Detect which cell encompasses the target text, then output its (x, y) center coordinate. 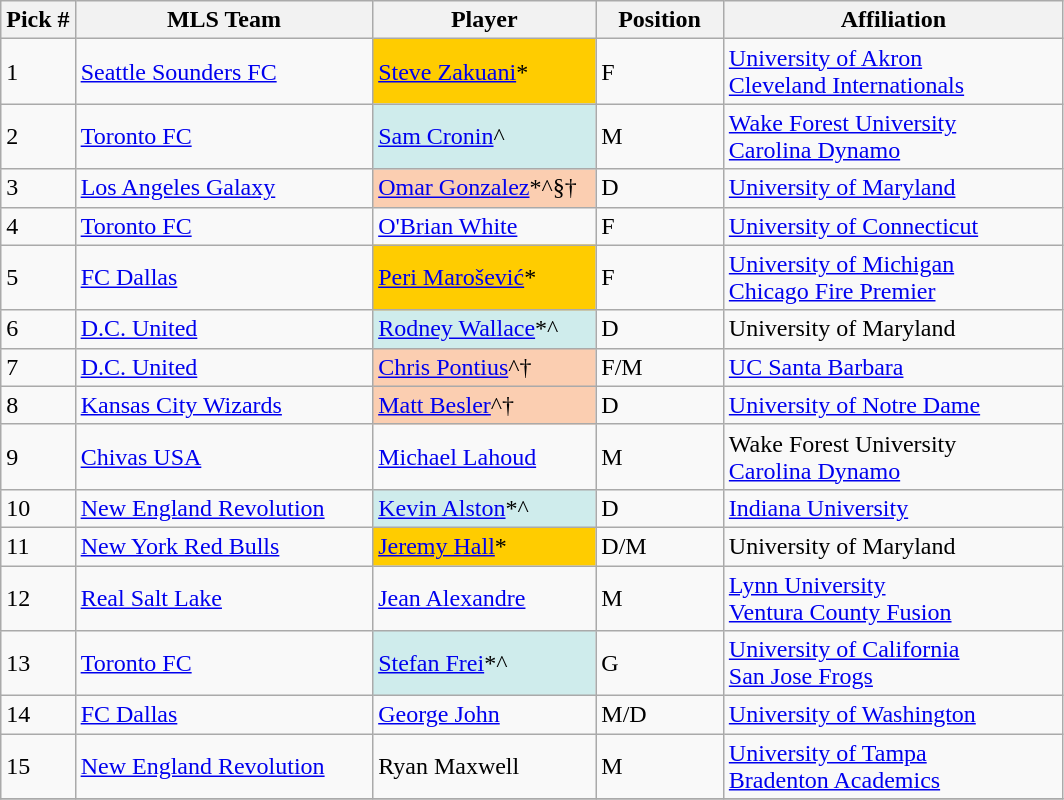
Indiana University (893, 508)
11 (38, 546)
George John (484, 715)
Jeremy Hall* (484, 546)
University of Notre Dame (893, 405)
New York Red Bulls (224, 546)
O'Brian White (484, 226)
Chris Pontius^† (484, 367)
15 (38, 766)
Real Salt Lake (224, 598)
Position (660, 20)
Sam Cronin^ (484, 136)
University of TampaBradenton Academics (893, 766)
Ryan Maxwell (484, 766)
Kevin Alston*^ (484, 508)
6 (38, 329)
Omar Gonzalez*^§† (484, 188)
D/M (660, 546)
UC Santa Barbara (893, 367)
1 (38, 72)
10 (38, 508)
Steve Zakuani* (484, 72)
M/D (660, 715)
7 (38, 367)
University of AkronCleveland Internationals (893, 72)
University of Washington (893, 715)
3 (38, 188)
MLS Team (224, 20)
13 (38, 664)
2 (38, 136)
Michael Lahoud (484, 456)
Kansas City Wizards (224, 405)
14 (38, 715)
5 (38, 278)
University of CaliforniaSan Jose Frogs (893, 664)
Chivas USA (224, 456)
University of Connecticut (893, 226)
9 (38, 456)
University of MichiganChicago Fire Premier (893, 278)
Lynn UniversityVentura County Fusion (893, 598)
Jean Alexandre (484, 598)
12 (38, 598)
G (660, 664)
Pick # (38, 20)
Affiliation (893, 20)
8 (38, 405)
Matt Besler^† (484, 405)
Player (484, 20)
Rodney Wallace*^ (484, 329)
4 (38, 226)
F/M (660, 367)
Los Angeles Galaxy (224, 188)
Seattle Sounders FC (224, 72)
Peri Marošević* (484, 278)
Stefan Frei*^ (484, 664)
